Scan for the cell matching the given text and deliver its (x, y) coordinate at center. 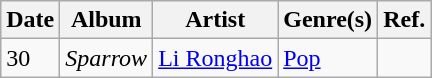
Genre(s) (328, 20)
Date (30, 20)
Sparrow (106, 58)
Ref. (404, 20)
Pop (328, 58)
Li Ronghao (216, 58)
Artist (216, 20)
Album (106, 20)
30 (30, 58)
